Return the (X, Y) coordinate for the center point of the cell that contains the specified text.  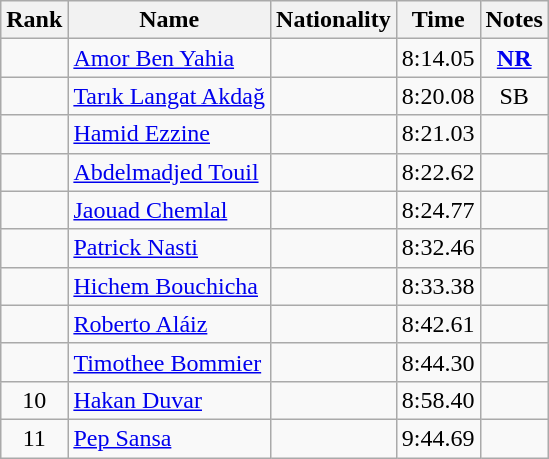
Timothee Bommier (170, 362)
8:20.08 (438, 96)
8:58.40 (438, 400)
Roberto Aláiz (170, 324)
8:42.61 (438, 324)
Tarık Langat Akdağ (170, 96)
8:33.38 (438, 286)
8:22.62 (438, 172)
Jaouad Chemlal (170, 210)
Amor Ben Yahia (170, 58)
8:21.03 (438, 134)
Notes (514, 20)
Hakan Duvar (170, 400)
8:24.77 (438, 210)
10 (34, 400)
NR (514, 58)
8:14.05 (438, 58)
Nationality (334, 20)
Rank (34, 20)
Hamid Ezzine (170, 134)
8:32.46 (438, 248)
Pep Sansa (170, 438)
Hichem Bouchicha (170, 286)
8:44.30 (438, 362)
11 (34, 438)
Patrick Nasti (170, 248)
Abdelmadjed Touil (170, 172)
Time (438, 20)
SB (514, 96)
Name (170, 20)
9:44.69 (438, 438)
